Find where the given text appears and provide that cell's center as [X, Y] coordinate. 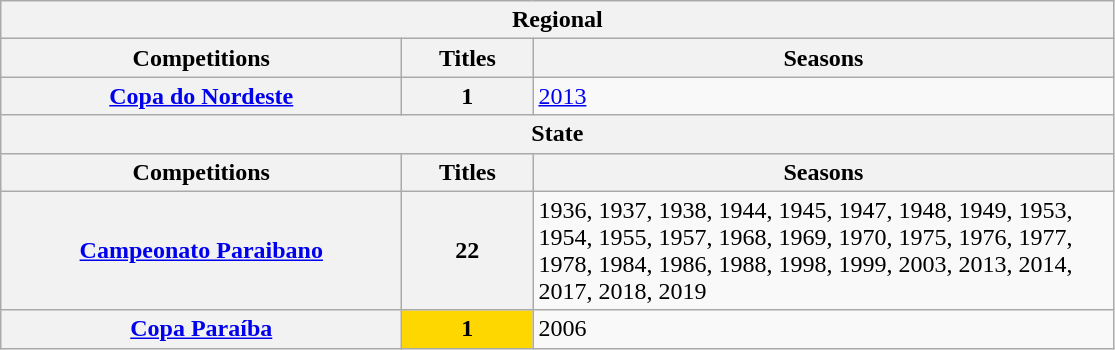
2006 [824, 329]
Copa Paraíba [202, 329]
Regional [558, 20]
Copa do Nordeste [202, 96]
Campeonato Paraibano [202, 250]
22 [468, 250]
2013 [824, 96]
State [558, 134]
